Identify which cell holds the provided text, then report its (x, y) central coordinate. 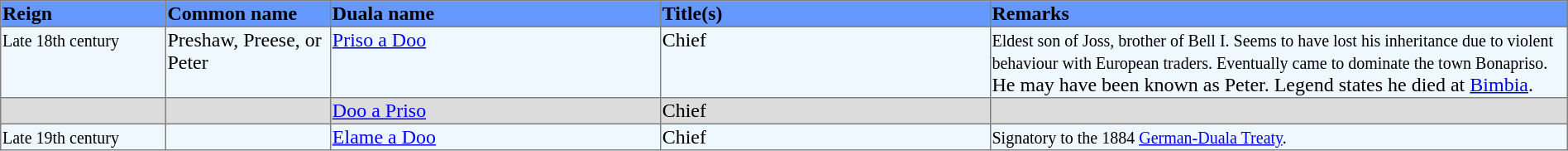
Late 18th century (83, 62)
Title(s) (825, 14)
Duala name (496, 14)
Priso a Doo (496, 62)
Reign (83, 14)
Signatory to the 1884 German-Duala Treaty. (1279, 137)
Common name (248, 14)
Preshaw, Preese, or Peter (248, 62)
Doo a Priso (496, 111)
Remarks (1279, 14)
Elame a Doo (496, 137)
Late 19th century (83, 137)
